Scan for the cell matching the given text and deliver its (X, Y) coordinate at center. 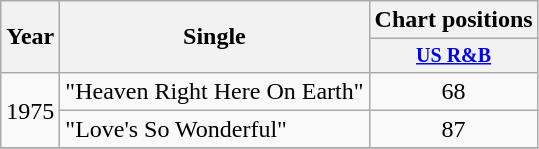
US R&B (454, 56)
1975 (30, 110)
"Love's So Wonderful" (214, 129)
68 (454, 91)
Chart positions (454, 20)
"Heaven Right Here On Earth" (214, 91)
Single (214, 37)
Year (30, 37)
87 (454, 129)
